Determine the [x, y] coordinate at the center of the cell enclosing the given text.  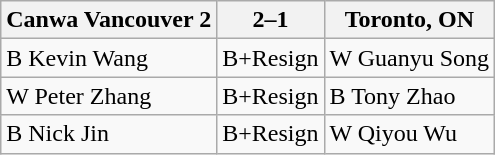
W Qiyou Wu [410, 134]
B Tony Zhao [410, 96]
W Peter Zhang [109, 96]
B Nick Jin [109, 134]
Toronto, ON [410, 20]
B Kevin Wang [109, 58]
Canwa Vancouver 2 [109, 20]
2–1 [270, 20]
W Guanyu Song [410, 58]
